Identify which cell holds the provided text, then report its (x, y) central coordinate. 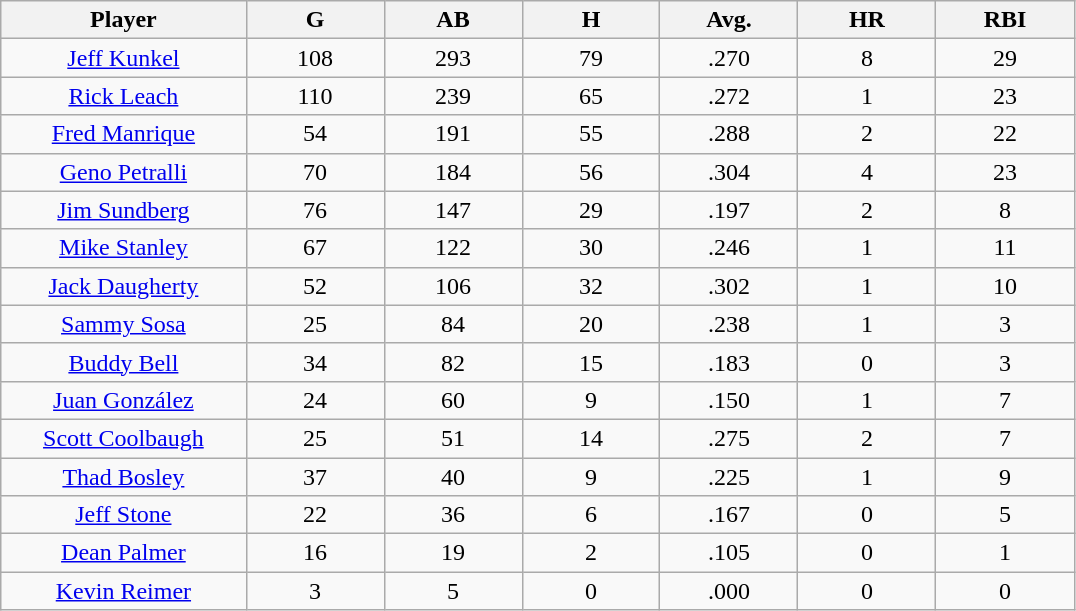
.270 (729, 58)
.304 (729, 172)
.167 (729, 515)
122 (453, 248)
Jack Daugherty (124, 286)
Jeff Stone (124, 515)
34 (315, 362)
239 (453, 96)
108 (315, 58)
24 (315, 400)
19 (453, 553)
293 (453, 58)
82 (453, 362)
11 (1005, 248)
Thad Bosley (124, 477)
Kevin Reimer (124, 591)
.000 (729, 591)
30 (591, 248)
AB (453, 20)
Scott Coolbaugh (124, 438)
52 (315, 286)
55 (591, 134)
.105 (729, 553)
51 (453, 438)
191 (453, 134)
60 (453, 400)
16 (315, 553)
67 (315, 248)
106 (453, 286)
40 (453, 477)
56 (591, 172)
Rick Leach (124, 96)
.272 (729, 96)
Mike Stanley (124, 248)
20 (591, 324)
Buddy Bell (124, 362)
54 (315, 134)
.288 (729, 134)
4 (867, 172)
.150 (729, 400)
Dean Palmer (124, 553)
.275 (729, 438)
Geno Petralli (124, 172)
.197 (729, 210)
HR (867, 20)
70 (315, 172)
10 (1005, 286)
37 (315, 477)
Jeff Kunkel (124, 58)
6 (591, 515)
Juan González (124, 400)
84 (453, 324)
65 (591, 96)
.183 (729, 362)
.238 (729, 324)
.246 (729, 248)
184 (453, 172)
.302 (729, 286)
Player (124, 20)
Sammy Sosa (124, 324)
76 (315, 210)
36 (453, 515)
110 (315, 96)
Fred Manrique (124, 134)
.225 (729, 477)
Avg. (729, 20)
G (315, 20)
147 (453, 210)
RBI (1005, 20)
H (591, 20)
14 (591, 438)
15 (591, 362)
79 (591, 58)
32 (591, 286)
Jim Sundberg (124, 210)
